Provide the (X, Y) coordinate of the cell's center where the given text is located.  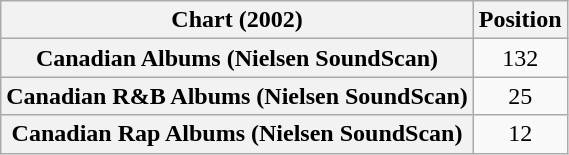
Chart (2002) (238, 20)
25 (520, 96)
Position (520, 20)
Canadian Albums (Nielsen SoundScan) (238, 58)
Canadian R&B Albums (Nielsen SoundScan) (238, 96)
132 (520, 58)
12 (520, 134)
Canadian Rap Albums (Nielsen SoundScan) (238, 134)
